Extract the (x, y) coordinate from the center of the cell holding the provided text.  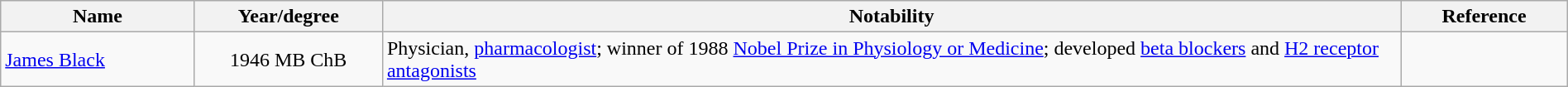
Physician, pharmacologist; winner of 1988 Nobel Prize in Physiology or Medicine; developed beta blockers and H2 receptor antagonists (892, 60)
Notability (892, 17)
Reference (1484, 17)
Year/degree (288, 17)
James Black (98, 60)
1946 MB ChB (288, 60)
Name (98, 17)
